From the cell containing the given text, extract its center point as [X, Y] coordinate. 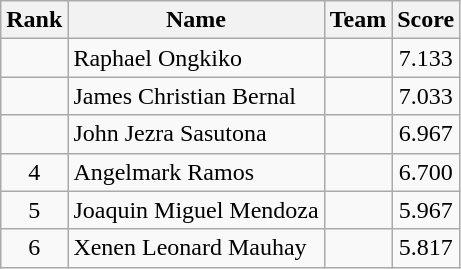
7.033 [426, 96]
James Christian Bernal [196, 96]
John Jezra Sasutona [196, 134]
5 [34, 210]
Joaquin Miguel Mendoza [196, 210]
6 [34, 248]
Team [358, 20]
5.817 [426, 248]
6.967 [426, 134]
Rank [34, 20]
Xenen Leonard Mauhay [196, 248]
Raphael Ongkiko [196, 58]
7.133 [426, 58]
Score [426, 20]
4 [34, 172]
Name [196, 20]
Angelmark Ramos [196, 172]
6.700 [426, 172]
5.967 [426, 210]
